Output the [x, y] coordinate of the center of the cell containing the given text.  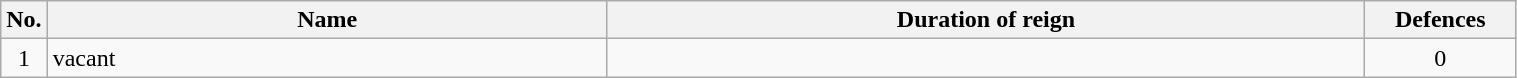
Duration of reign [986, 20]
No. [24, 20]
1 [24, 58]
0 [1441, 58]
Name [327, 20]
Defences [1441, 20]
vacant [327, 58]
